Output the (X, Y) coordinate of the center of the cell containing the given text.  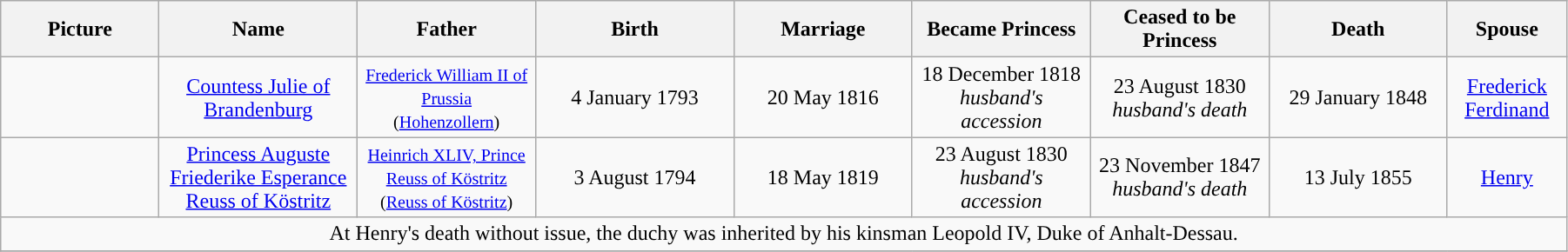
Spouse (1507, 30)
23 August 1830husband's accession (1001, 177)
3 August 1794 (635, 177)
Ceased to be Princess (1180, 30)
29 January 1848 (1357, 97)
23 November 1847husband's death (1180, 177)
Picture (80, 30)
20 May 1816 (823, 97)
23 August 1830husband's death (1180, 97)
18 December 1818husband's accession (1001, 97)
At Henry's death without issue, the duchy was inherited by his kinsman Leopold IV, Duke of Anhalt-Dessau. (784, 234)
Became Princess (1001, 30)
Marriage (823, 30)
Countess Julie of Brandenburg (258, 97)
Princess Auguste Friederike Esperance Reuss of Köstritz (258, 177)
18 May 1819 (823, 177)
Birth (635, 30)
Father (447, 30)
Henry (1507, 177)
4 January 1793 (635, 97)
Name (258, 30)
Frederick William II of Prussia(Hohenzollern) (447, 97)
Frederick Ferdinand (1507, 97)
13 July 1855 (1357, 177)
Death (1357, 30)
Heinrich XLIV, Prince Reuss of Köstritz(Reuss of Köstritz) (447, 177)
